Output the (X, Y) coordinate of the center of the cell containing the given text.  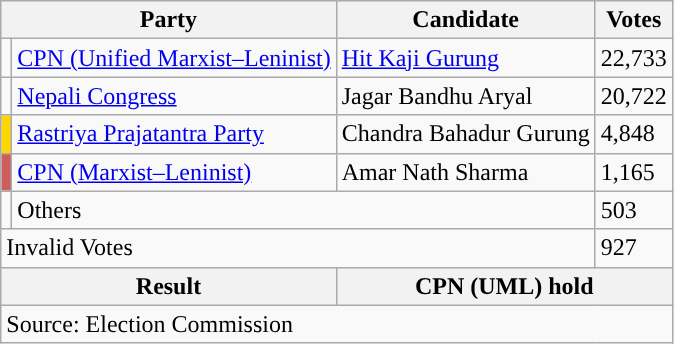
Jagar Bandhu Aryal (466, 96)
CPN (UML) hold (504, 286)
Chandra Bahadur Gurung (466, 134)
Others (304, 210)
1,165 (634, 172)
Amar Nath Sharma (466, 172)
Source: Election Commission (337, 324)
Nepali Congress (174, 96)
CPN (Unified Marxist–Leninist) (174, 58)
503 (634, 210)
Rastriya Prajatantra Party (174, 134)
Votes (634, 20)
Invalid Votes (298, 248)
Hit Kaji Gurung (466, 58)
CPN (Marxist–Leninist) (174, 172)
Candidate (466, 20)
Result (168, 286)
22,733 (634, 58)
20,722 (634, 96)
4,848 (634, 134)
927 (634, 248)
Party (168, 20)
